Find where the given text appears and provide that cell's center as (x, y) coordinate. 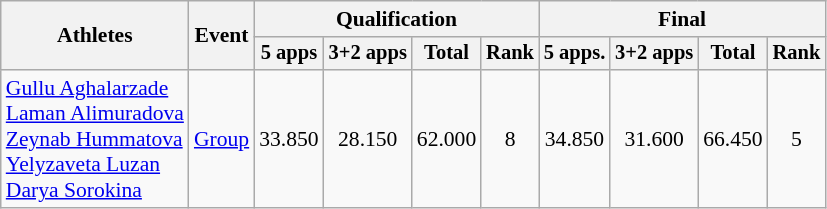
Qualification (396, 19)
33.850 (288, 139)
Athletes (95, 36)
34.850 (574, 139)
28.150 (368, 139)
8 (510, 139)
31.600 (654, 139)
Final (682, 19)
5 (797, 139)
Gullu AghalarzadeLaman AlimuradovaZeynab HummatovaYelyzaveta LuzanDarya Sorokina (95, 139)
62.000 (446, 139)
Group (222, 139)
5 apps (288, 54)
66.450 (732, 139)
Event (222, 36)
5 apps. (574, 54)
